Output the (x, y) coordinate of the center of the cell containing the given text.  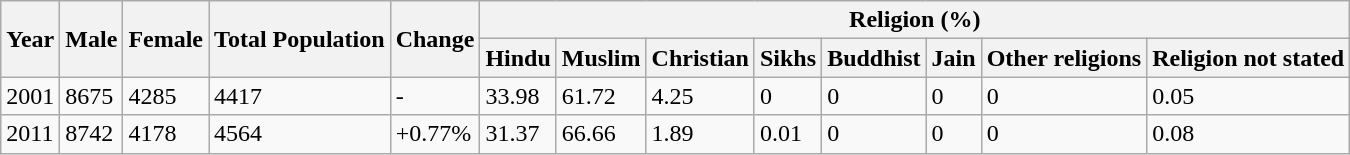
Sikhs (788, 58)
61.72 (601, 96)
1.89 (700, 134)
8675 (92, 96)
0.05 (1248, 96)
Muslim (601, 58)
66.66 (601, 134)
4.25 (700, 96)
0.01 (788, 134)
4564 (300, 134)
31.37 (518, 134)
2001 (30, 96)
4178 (166, 134)
Male (92, 39)
Religion not stated (1248, 58)
Religion (%) (915, 20)
- (435, 96)
Hindu (518, 58)
Change (435, 39)
+0.77% (435, 134)
2011 (30, 134)
Christian (700, 58)
Year (30, 39)
Female (166, 39)
8742 (92, 134)
33.98 (518, 96)
4285 (166, 96)
Total Population (300, 39)
0.08 (1248, 134)
4417 (300, 96)
Other religions (1064, 58)
Jain (954, 58)
Buddhist (874, 58)
